Return [x, y] of the center of cell containing provided text 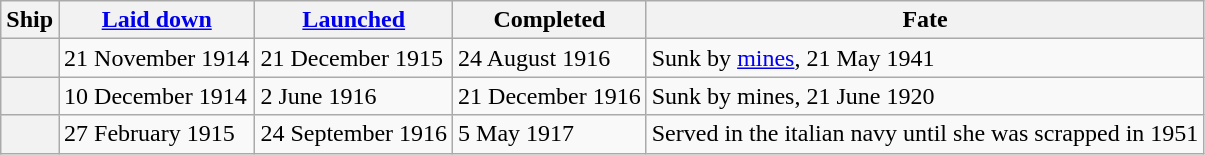
Laid down [157, 20]
21 November 1914 [157, 58]
24 August 1916 [550, 58]
Fate [925, 20]
Sunk by mines, 21 June 1920 [925, 96]
2 June 1916 [354, 96]
24 September 1916 [354, 134]
10 December 1914 [157, 96]
5 May 1917 [550, 134]
21 December 1915 [354, 58]
Ship [30, 20]
21 December 1916 [550, 96]
Served in the italian navy until she was scrapped in 1951 [925, 134]
Completed [550, 20]
Launched [354, 20]
27 February 1915 [157, 134]
Sunk by mines, 21 May 1941 [925, 58]
